For the text-containing cell, return its midpoint in [X, Y] coordinate format. 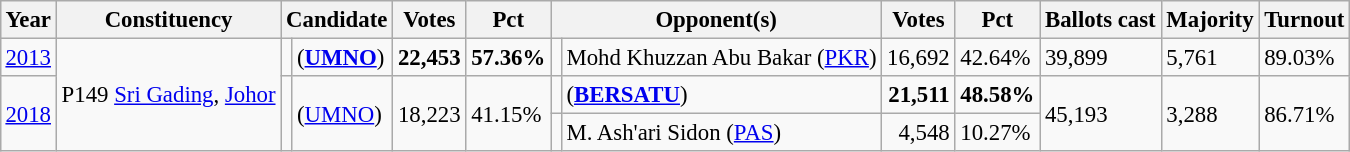
Candidate [337, 20]
48.58% [998, 95]
18,223 [430, 114]
89.03% [1304, 57]
(BERSATU) [722, 95]
Opponent(s) [716, 20]
10.27% [998, 133]
Mohd Khuzzan Abu Bakar (PKR) [722, 57]
4,548 [918, 133]
21,511 [918, 95]
42.64% [998, 57]
45,193 [1100, 114]
39,899 [1100, 57]
Constituency [168, 20]
16,692 [918, 57]
86.71% [1304, 114]
Turnout [1304, 20]
Ballots cast [1100, 20]
22,453 [430, 57]
Year [28, 20]
57.36% [508, 57]
5,761 [1210, 57]
P149 Sri Gading, Johor [168, 94]
M. Ash'ari Sidon (PAS) [722, 133]
41.15% [508, 114]
2013 [28, 57]
2018 [28, 114]
Majority [1210, 20]
3,288 [1210, 114]
